Find where the given text appears and provide that cell's center as [x, y] coordinate. 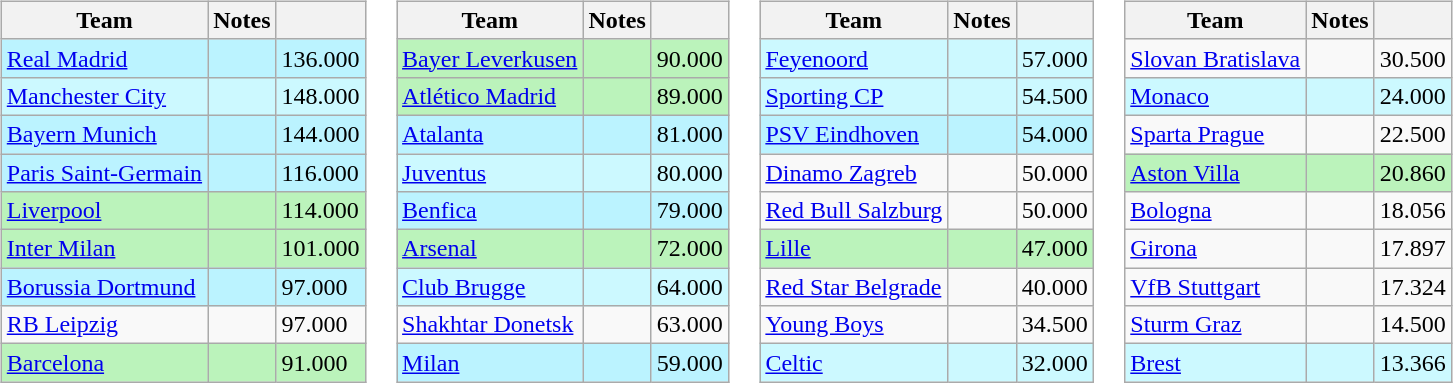
Club Brugge [490, 287]
Juventus [490, 173]
14.500 [1412, 325]
Manchester City [104, 96]
Benfica [490, 211]
59.000 [690, 363]
Bayern Munich [104, 134]
17.897 [1412, 249]
136.000 [320, 58]
Atalanta [490, 134]
Bayer Leverkusen [490, 58]
PSV Eindhoven [854, 134]
116.000 [320, 173]
Borussia Dortmund [104, 287]
144.000 [320, 134]
32.000 [1054, 363]
Atlético Madrid [490, 96]
Paris Saint-Germain [104, 173]
54.000 [1054, 134]
34.500 [1054, 325]
64.000 [690, 287]
148.000 [320, 96]
18.056 [1412, 211]
Arsenal [490, 249]
91.000 [320, 363]
101.000 [320, 249]
79.000 [690, 211]
Aston Villa [1216, 173]
Dinamo Zagreb [854, 173]
VfB Stuttgart [1216, 287]
Red Bull Salzburg [854, 211]
RB Leipzig [104, 325]
Monaco [1216, 96]
Slovan Bratislava [1216, 58]
63.000 [690, 325]
47.000 [1054, 249]
Liverpool [104, 211]
20.860 [1412, 173]
54.500 [1054, 96]
24.000 [1412, 96]
Feyenoord [854, 58]
17.324 [1412, 287]
13.366 [1412, 363]
80.000 [690, 173]
Red Star Belgrade [854, 287]
40.000 [1054, 287]
89.000 [690, 96]
72.000 [690, 249]
22.500 [1412, 134]
114.000 [320, 211]
Real Madrid [104, 58]
Inter Milan [104, 249]
Sparta Prague [1216, 134]
Brest [1216, 363]
Girona [1216, 249]
Celtic [854, 363]
Lille [854, 249]
Sporting CP [854, 96]
30.500 [1412, 58]
81.000 [690, 134]
90.000 [690, 58]
57.000 [1054, 58]
Barcelona [104, 363]
Sturm Graz [1216, 325]
Milan [490, 363]
Young Boys [854, 325]
Bologna [1216, 211]
Shakhtar Donetsk [490, 325]
